Output the [x, y] coordinate of the center of the cell containing the given text.  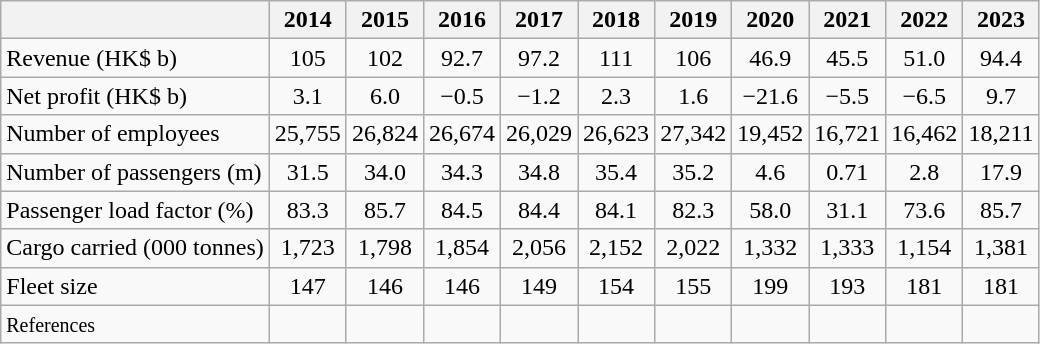
31.1 [848, 210]
2.8 [924, 172]
−6.5 [924, 96]
199 [770, 286]
9.7 [1001, 96]
27,342 [694, 134]
0.71 [848, 172]
1,332 [770, 248]
1,333 [848, 248]
18,211 [1001, 134]
84.1 [616, 210]
16,721 [848, 134]
105 [308, 58]
34.8 [538, 172]
193 [848, 286]
94.4 [1001, 58]
1,723 [308, 248]
2023 [1001, 20]
4.6 [770, 172]
2016 [462, 20]
84.4 [538, 210]
51.0 [924, 58]
2015 [384, 20]
34.3 [462, 172]
6.0 [384, 96]
1.6 [694, 96]
2,022 [694, 248]
2.3 [616, 96]
97.2 [538, 58]
2018 [616, 20]
31.5 [308, 172]
1,854 [462, 248]
2021 [848, 20]
17.9 [1001, 172]
16,462 [924, 134]
1,798 [384, 248]
147 [308, 286]
155 [694, 286]
154 [616, 286]
Net profit (HK$ b) [136, 96]
34.0 [384, 172]
−1.2 [538, 96]
3.1 [308, 96]
2014 [308, 20]
Cargo carried (000 tonnes) [136, 248]
Number of passengers (m) [136, 172]
References [136, 324]
102 [384, 58]
26,029 [538, 134]
46.9 [770, 58]
−5.5 [848, 96]
19,452 [770, 134]
92.7 [462, 58]
26,623 [616, 134]
2019 [694, 20]
Revenue (HK$ b) [136, 58]
26,824 [384, 134]
−0.5 [462, 96]
26,674 [462, 134]
1,381 [1001, 248]
83.3 [308, 210]
2017 [538, 20]
2,152 [616, 248]
45.5 [848, 58]
58.0 [770, 210]
73.6 [924, 210]
82.3 [694, 210]
2022 [924, 20]
Passenger load factor (%) [136, 210]
35.4 [616, 172]
2020 [770, 20]
84.5 [462, 210]
Number of employees [136, 134]
25,755 [308, 134]
149 [538, 286]
1,154 [924, 248]
106 [694, 58]
Fleet size [136, 286]
2,056 [538, 248]
111 [616, 58]
35.2 [694, 172]
−21.6 [770, 96]
